Find where the given text appears and provide that cell's center as [X, Y] coordinate. 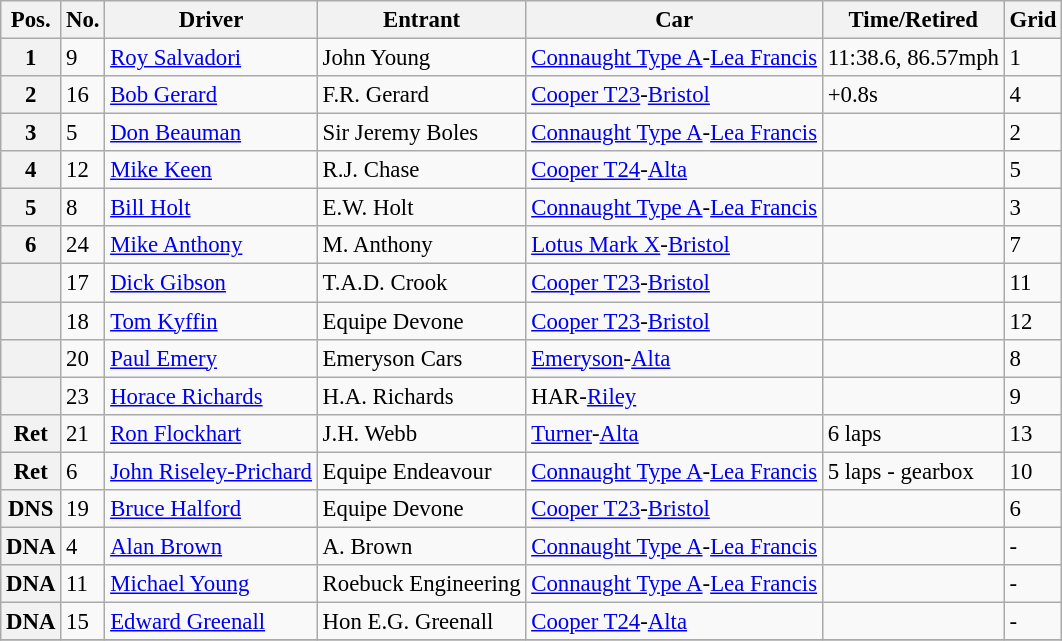
17 [83, 283]
Don Beauman [211, 133]
H.A. Richards [422, 396]
Edward Greenall [211, 621]
18 [83, 321]
Grid [1032, 20]
Lotus Mark X-Bristol [674, 245]
11:38.6, 86.57mph [913, 58]
Alan Brown [211, 546]
Tom Kyffin [211, 321]
Bill Holt [211, 208]
Ron Flockhart [211, 433]
15 [83, 621]
Emeryson Cars [422, 358]
21 [83, 433]
Hon E.G. Greenall [422, 621]
5 laps - gearbox [913, 471]
Time/Retired [913, 20]
Emeryson-Alta [674, 358]
20 [83, 358]
Roebuck Engineering [422, 584]
+0.8s [913, 95]
24 [83, 245]
Sir Jeremy Boles [422, 133]
DNS [31, 509]
Dick Gibson [211, 283]
No. [83, 20]
16 [83, 95]
F.R. Gerard [422, 95]
Equipe Endeavour [422, 471]
A. Brown [422, 546]
J.H. Webb [422, 433]
19 [83, 509]
Michael Young [211, 584]
7 [1032, 245]
John Young [422, 58]
M. Anthony [422, 245]
E.W. Holt [422, 208]
Mike Anthony [211, 245]
6 laps [913, 433]
R.J. Chase [422, 170]
Horace Richards [211, 396]
T.A.D. Crook [422, 283]
Driver [211, 20]
Turner-Alta [674, 433]
10 [1032, 471]
Bruce Halford [211, 509]
John Riseley-Prichard [211, 471]
Roy Salvadori [211, 58]
Bob Gerard [211, 95]
Mike Keen [211, 170]
Paul Emery [211, 358]
Entrant [422, 20]
HAR-Riley [674, 396]
13 [1032, 433]
Car [674, 20]
Pos. [31, 20]
23 [83, 396]
